Detect which cell encompasses the target text, then output its (X, Y) center coordinate. 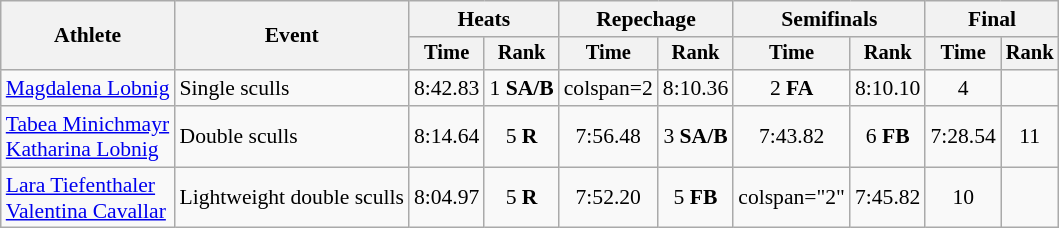
8:14.64 (446, 136)
8:10.36 (696, 88)
Lightweight double sculls (292, 198)
Double sculls (292, 136)
10 (962, 198)
1 SA/B (521, 88)
Repechage (646, 19)
2 FA (792, 88)
4 (962, 88)
Magdalena Lobnig (88, 88)
7:43.82 (792, 136)
3 SA/B (696, 136)
Athlete (88, 36)
6 FB (888, 136)
Single sculls (292, 88)
Tabea MinichmayrKatharina Lobnig (88, 136)
5 FB (696, 198)
7:28.54 (962, 136)
8:10.10 (888, 88)
Semifinals (829, 19)
7:56.48 (608, 136)
Event (292, 36)
Heats (484, 19)
colspan=2 (608, 88)
colspan="2" (792, 198)
7:45.82 (888, 198)
7:52.20 (608, 198)
11 (1030, 136)
Final (992, 19)
8:04.97 (446, 198)
Lara TiefenthalerValentina Cavallar (88, 198)
8:42.83 (446, 88)
